Return the (x, y) coordinate for the center point of the cell that contains the specified text.  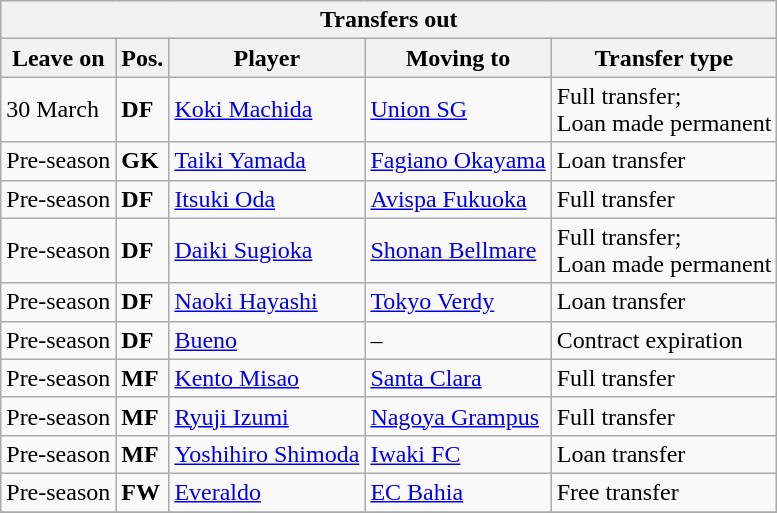
EC Bahia (458, 492)
Leave on (58, 58)
Itsuki Oda (267, 199)
Transfers out (389, 20)
FW (142, 492)
Pos. (142, 58)
Kento Misao (267, 378)
Union SG (458, 110)
Everaldo (267, 492)
Contract expiration (664, 340)
Transfer type (664, 58)
Koki Machida (267, 110)
Bueno (267, 340)
GK (142, 161)
Ryuji Izumi (267, 416)
Avispa Fukuoka (458, 199)
Fagiano Okayama (458, 161)
Daiki Sugioka (267, 250)
Shonan Bellmare (458, 250)
Iwaki FC (458, 454)
Santa Clara (458, 378)
Naoki Hayashi (267, 302)
Nagoya Grampus (458, 416)
Taiki Yamada (267, 161)
Moving to (458, 58)
Free transfer (664, 492)
Player (267, 58)
– (458, 340)
Yoshihiro Shimoda (267, 454)
30 March (58, 110)
Tokyo Verdy (458, 302)
